Search for the cell housing the specified text and yield its [X, Y] center coordinate. 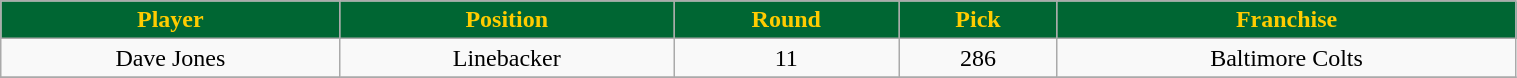
Position [507, 20]
Dave Jones [170, 58]
11 [786, 58]
Linebacker [507, 58]
Baltimore Colts [1286, 58]
Franchise [1286, 20]
286 [978, 58]
Player [170, 20]
Round [786, 20]
Pick [978, 20]
